Search for the cell housing the specified text and yield its (X, Y) center coordinate. 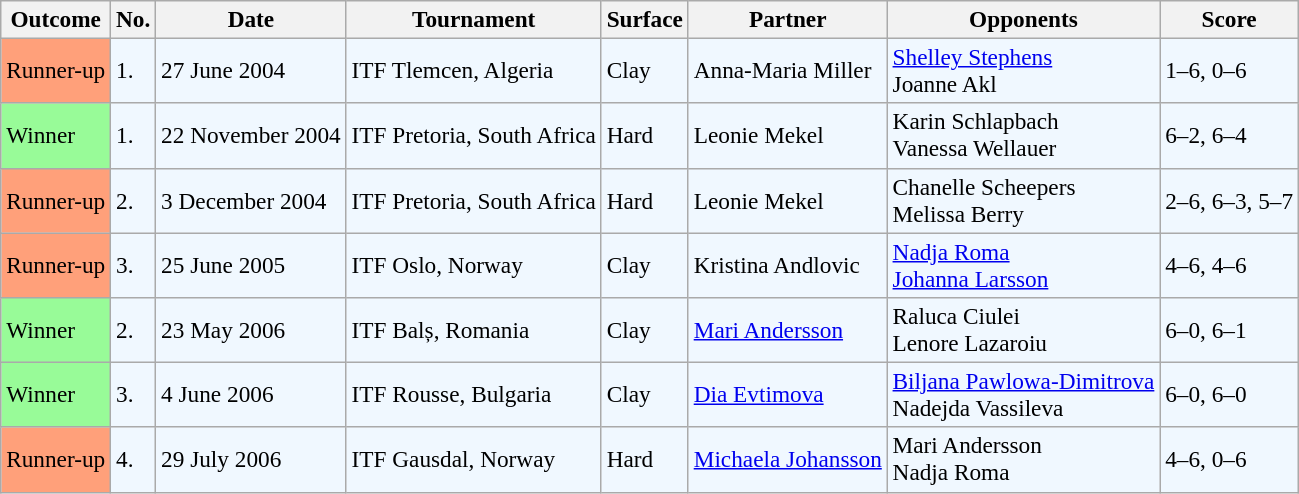
4. (134, 460)
ITF Gausdal, Norway (474, 460)
29 July 2006 (251, 460)
6–2, 6–4 (1230, 136)
1–6, 0–6 (1230, 70)
Raluca Ciulei Lenore Lazaroiu (1024, 330)
ITF Tlemcen, Algeria (474, 70)
Nadja Roma Johanna Larsson (1024, 264)
No. (134, 19)
ITF Balș, Romania (474, 330)
Kristina Andlovic (788, 264)
25 June 2005 (251, 264)
Chanelle Scheepers Melissa Berry (1024, 200)
Biljana Pawlowa-Dimitrova Nadejda Vassileva (1024, 394)
4–6, 4–6 (1230, 264)
Dia Evtimova (788, 394)
23 May 2006 (251, 330)
Shelley Stephens Joanne Akl (1024, 70)
2–6, 6–3, 5–7 (1230, 200)
Anna-Maria Miller (788, 70)
Michaela Johansson (788, 460)
Surface (644, 19)
Karin Schlapbach Vanessa Wellauer (1024, 136)
Score (1230, 19)
Tournament (474, 19)
ITF Rousse, Bulgaria (474, 394)
Mari Andersson (788, 330)
4–6, 0–6 (1230, 460)
Outcome (56, 19)
Date (251, 19)
27 June 2004 (251, 70)
3 December 2004 (251, 200)
6–0, 6–1 (1230, 330)
Mari Andersson Nadja Roma (1024, 460)
4 June 2006 (251, 394)
ITF Oslo, Norway (474, 264)
Partner (788, 19)
22 November 2004 (251, 136)
6–0, 6–0 (1230, 394)
Opponents (1024, 19)
